Scan for the cell matching the given text and deliver its [X, Y] coordinate at center. 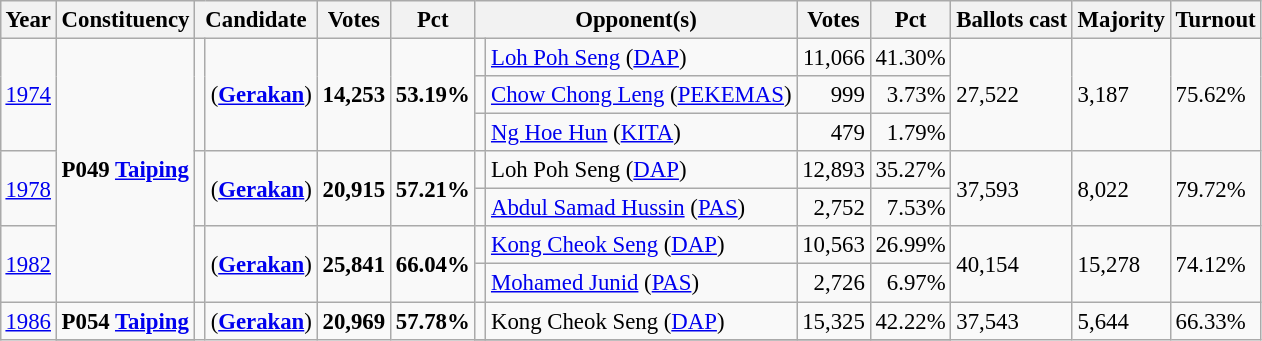
15,325 [834, 321]
3.73% [910, 95]
7.53% [910, 208]
5,644 [1121, 321]
79.72% [1216, 188]
10,563 [834, 245]
Majority [1121, 20]
26.99% [910, 245]
P049 Taiping [125, 170]
Year [28, 20]
1974 [28, 94]
2,752 [834, 208]
6.97% [910, 283]
20,969 [354, 321]
37,543 [1012, 321]
57.21% [432, 188]
Ballots cast [1012, 20]
Ng Hoe Hun (KITA) [642, 133]
Turnout [1216, 20]
35.27% [910, 170]
P054 Taiping [125, 321]
Mohamed Junid (PAS) [642, 283]
8,022 [1121, 188]
37,593 [1012, 188]
75.62% [1216, 94]
Abdul Samad Hussin (PAS) [642, 208]
66.33% [1216, 321]
42.22% [910, 321]
1978 [28, 188]
1982 [28, 264]
74.12% [1216, 264]
57.78% [432, 321]
41.30% [910, 57]
999 [834, 95]
Constituency [125, 20]
2,726 [834, 283]
40,154 [1012, 264]
66.04% [432, 264]
479 [834, 133]
Chow Chong Leng (PEKEMAS) [642, 95]
20,915 [354, 188]
14,253 [354, 94]
3,187 [1121, 94]
Opponent(s) [636, 20]
1.79% [910, 133]
25,841 [354, 264]
11,066 [834, 57]
53.19% [432, 94]
1986 [28, 321]
15,278 [1121, 264]
27,522 [1012, 94]
Candidate [256, 20]
12,893 [834, 170]
